Provide the (x, y) coordinate of the cell's center where the given text is located.  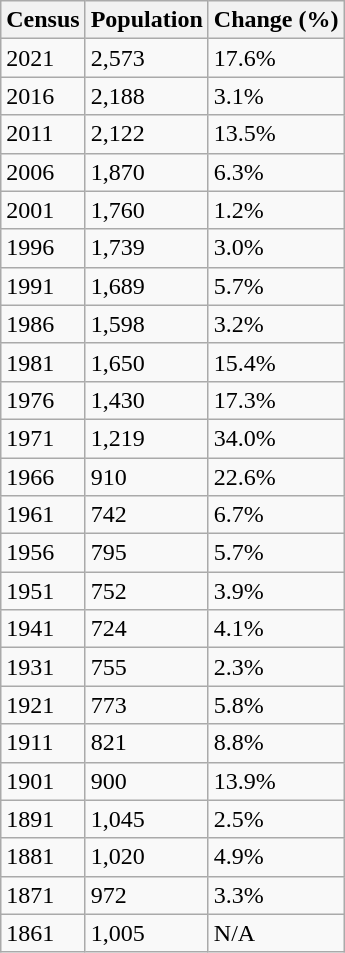
22.6% (276, 477)
3.9% (276, 591)
N/A (276, 933)
1,020 (146, 857)
1,219 (146, 438)
8.8% (276, 743)
2.3% (276, 667)
1921 (43, 705)
900 (146, 781)
1941 (43, 629)
1,045 (146, 819)
4.1% (276, 629)
1991 (43, 286)
3.0% (276, 248)
4.9% (276, 857)
1996 (43, 248)
1.2% (276, 210)
1,005 (146, 933)
2,188 (146, 96)
5.8% (276, 705)
2016 (43, 96)
17.6% (276, 58)
795 (146, 553)
15.4% (276, 362)
821 (146, 743)
1956 (43, 553)
1,870 (146, 172)
1976 (43, 400)
Census (43, 20)
755 (146, 667)
2001 (43, 210)
Population (146, 20)
1971 (43, 438)
742 (146, 515)
13.9% (276, 781)
1881 (43, 857)
1871 (43, 895)
1,430 (146, 400)
Change (%) (276, 20)
773 (146, 705)
3.3% (276, 895)
3.1% (276, 96)
1931 (43, 667)
1981 (43, 362)
1,650 (146, 362)
910 (146, 477)
1,739 (146, 248)
972 (146, 895)
2,122 (146, 134)
1911 (43, 743)
1966 (43, 477)
1,689 (146, 286)
1986 (43, 324)
34.0% (276, 438)
13.5% (276, 134)
17.3% (276, 400)
2021 (43, 58)
1901 (43, 781)
1,760 (146, 210)
6.3% (276, 172)
1891 (43, 819)
1861 (43, 933)
1961 (43, 515)
2.5% (276, 819)
2006 (43, 172)
2,573 (146, 58)
1,598 (146, 324)
6.7% (276, 515)
752 (146, 591)
724 (146, 629)
3.2% (276, 324)
2011 (43, 134)
1951 (43, 591)
